For the text-containing cell, return its midpoint in [X, Y] coordinate format. 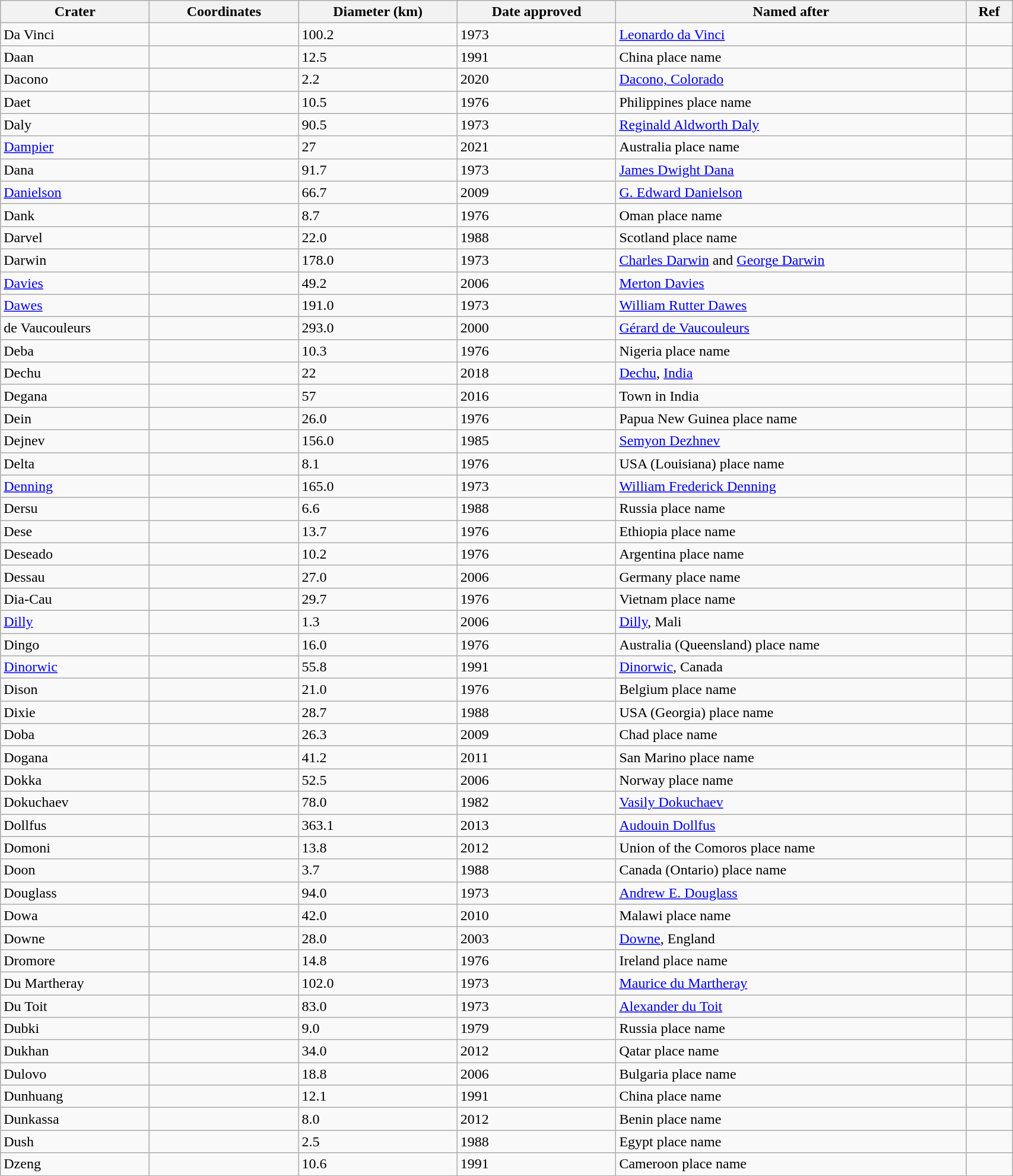
27.0 [377, 576]
16.0 [377, 644]
Merton Davies [791, 283]
Andrew E. Douglass [791, 893]
Dubki [75, 1029]
Qatar place name [791, 1051]
Dese [75, 531]
Dowa [75, 915]
57 [377, 396]
Darvel [75, 237]
Cameroon place name [791, 1164]
363.1 [377, 825]
Dana [75, 170]
Town in India [791, 396]
Dinorwic, Canada [791, 667]
Audouin Dollfus [791, 825]
100.2 [377, 34]
Dilly [75, 622]
Doon [75, 870]
Darwin [75, 260]
2010 [536, 915]
Crater [75, 12]
Dersu [75, 509]
Dush [75, 1142]
165.0 [377, 486]
Malawi place name [791, 915]
Dawes [75, 306]
27 [377, 147]
Nigeria place name [791, 351]
1979 [536, 1029]
Douglass [75, 893]
Dechu, India [791, 373]
94.0 [377, 893]
1985 [536, 441]
Ireland place name [791, 961]
Egypt place name [791, 1142]
Deseado [75, 554]
14.8 [377, 961]
Leonardo da Vinci [791, 34]
156.0 [377, 441]
28.0 [377, 938]
Coordinates [224, 12]
Dechu [75, 373]
55.8 [377, 667]
Daan [75, 57]
de Vaucouleurs [75, 328]
8.7 [377, 215]
Dinorwic [75, 667]
102.0 [377, 983]
Dollfus [75, 825]
2.2 [377, 80]
Dacono, Colorado [791, 80]
Belgium place name [791, 690]
Dingo [75, 644]
13.8 [377, 848]
Doba [75, 735]
Ref [989, 12]
USA (Georgia) place name [791, 712]
10.5 [377, 102]
1.3 [377, 622]
12.5 [377, 57]
52.5 [377, 780]
Davies [75, 283]
Vasily Dokuchaev [791, 803]
Du Toit [75, 1006]
Dison [75, 690]
Downe [75, 938]
Dejnev [75, 441]
Daet [75, 102]
8.1 [377, 464]
Dromore [75, 961]
Gérard de Vaucouleurs [791, 328]
10.2 [377, 554]
Chad place name [791, 735]
10.6 [377, 1164]
Dunkassa [75, 1119]
Australia (Queensland) place name [791, 644]
Diameter (km) [377, 12]
2013 [536, 825]
Union of the Comoros place name [791, 848]
Maurice du Martheray [791, 983]
Germany place name [791, 576]
Dacono [75, 80]
8.0 [377, 1119]
2016 [536, 396]
Australia place name [791, 147]
Dia-Cau [75, 599]
James Dwight Dana [791, 170]
18.8 [377, 1074]
Bulgaria place name [791, 1074]
Reginald Aldworth Daly [791, 125]
Dokka [75, 780]
Dank [75, 215]
2.5 [377, 1142]
2021 [536, 147]
9.0 [377, 1029]
Scotland place name [791, 237]
Delta [75, 464]
13.7 [377, 531]
Dunhuang [75, 1096]
William Rutter Dawes [791, 306]
83.0 [377, 1006]
Dzeng [75, 1164]
Deba [75, 351]
42.0 [377, 915]
Vietnam place name [791, 599]
29.7 [377, 599]
Dogana [75, 757]
Denning [75, 486]
Du Martheray [75, 983]
78.0 [377, 803]
Dein [75, 419]
191.0 [377, 306]
Date approved [536, 12]
Semyon Dezhnev [791, 441]
Canada (Ontario) place name [791, 870]
Named after [791, 12]
293.0 [377, 328]
William Frederick Denning [791, 486]
Charles Darwin and George Darwin [791, 260]
28.7 [377, 712]
2020 [536, 80]
Alexander du Toit [791, 1006]
Papua New Guinea place name [791, 419]
41.2 [377, 757]
91.7 [377, 170]
Argentina place name [791, 554]
Ethiopia place name [791, 531]
34.0 [377, 1051]
21.0 [377, 690]
Norway place name [791, 780]
22.0 [377, 237]
49.2 [377, 283]
2003 [536, 938]
26.0 [377, 419]
Da Vinci [75, 34]
Domoni [75, 848]
178.0 [377, 260]
12.1 [377, 1096]
90.5 [377, 125]
Downe, England [791, 938]
Dessau [75, 576]
Philippines place name [791, 102]
Dulovo [75, 1074]
Benin place name [791, 1119]
Daly [75, 125]
2011 [536, 757]
Dixie [75, 712]
3.7 [377, 870]
Dilly, Mali [791, 622]
26.3 [377, 735]
1982 [536, 803]
2000 [536, 328]
66.7 [377, 192]
Dampier [75, 147]
Danielson [75, 192]
Dokuchaev [75, 803]
22 [377, 373]
Oman place name [791, 215]
Dukhan [75, 1051]
USA (Louisiana) place name [791, 464]
G. Edward Danielson [791, 192]
6.6 [377, 509]
10.3 [377, 351]
Degana [75, 396]
San Marino place name [791, 757]
2018 [536, 373]
